For the text-containing cell, return its midpoint in (x, y) coordinate format. 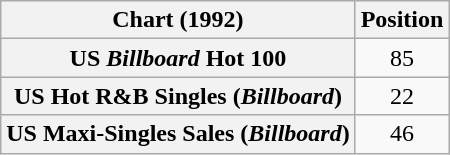
US Maxi-Singles Sales (Billboard) (178, 134)
Position (402, 20)
22 (402, 96)
US Billboard Hot 100 (178, 58)
85 (402, 58)
US Hot R&B Singles (Billboard) (178, 96)
46 (402, 134)
Chart (1992) (178, 20)
